Return (x, y) of the center of cell containing provided text 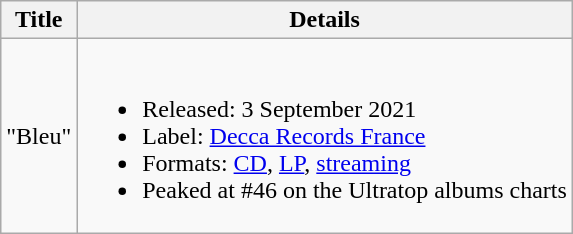
Title (39, 20)
Details (325, 20)
Released: 3 September 2021Label: Decca Records FranceFormats: CD, LP, streamingPeaked at #46 on the Ultratop albums charts (325, 136)
"Bleu" (39, 136)
